Pinpoint the cell where the given text exists, returning its [x, y] midpoint coordinate. 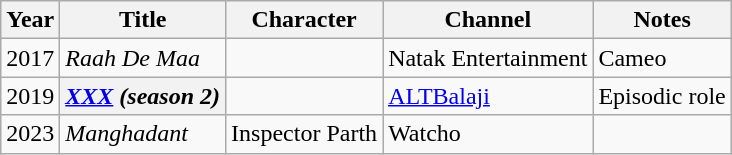
2019 [30, 96]
Year [30, 20]
Manghadant [143, 134]
Raah De Maa [143, 58]
Character [304, 20]
Natak Entertainment [488, 58]
Channel [488, 20]
2023 [30, 134]
Inspector Parth [304, 134]
Cameo [662, 58]
XXX (season 2) [143, 96]
2017 [30, 58]
Watcho [488, 134]
ALTBalaji [488, 96]
Title [143, 20]
Episodic role [662, 96]
Notes [662, 20]
